Capture the cell that displays the provided text and extract its (X, Y) central coordinate. 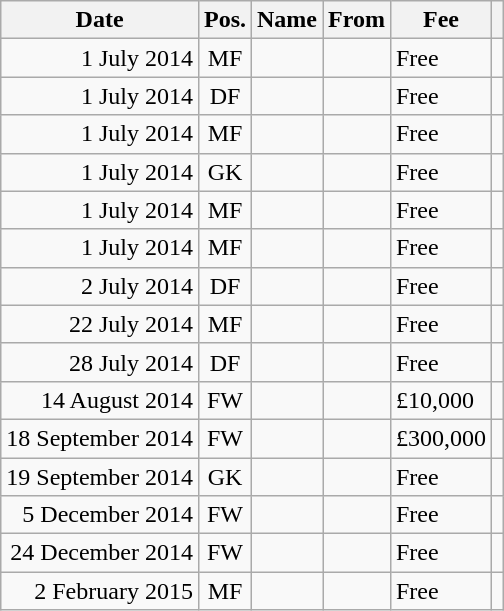
22 July 2014 (100, 324)
Date (100, 20)
Name (288, 20)
2 July 2014 (100, 286)
24 December 2014 (100, 553)
Fee (440, 20)
£300,000 (440, 438)
£10,000 (440, 400)
Pos. (224, 20)
From (357, 20)
5 December 2014 (100, 515)
28 July 2014 (100, 362)
2 February 2015 (100, 591)
18 September 2014 (100, 438)
14 August 2014 (100, 400)
19 September 2014 (100, 477)
